From the cell containing the given text, extract its center point as [x, y] coordinate. 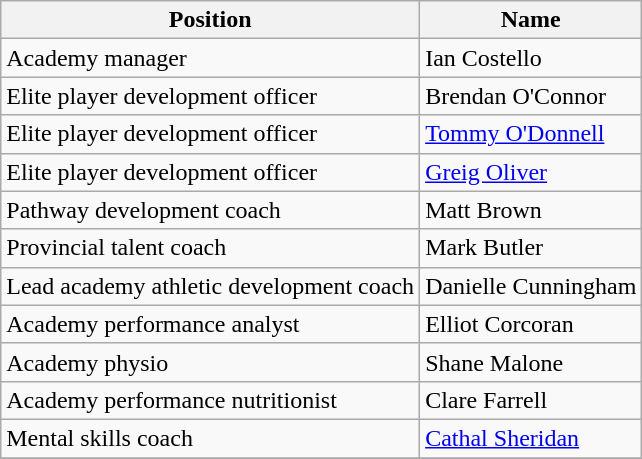
Academy physio [210, 362]
Matt Brown [531, 210]
Clare Farrell [531, 400]
Brendan O'Connor [531, 96]
Mental skills coach [210, 438]
Elliot Corcoran [531, 324]
Academy manager [210, 58]
Shane Malone [531, 362]
Ian Costello [531, 58]
Cathal Sheridan [531, 438]
Academy performance nutritionist [210, 400]
Position [210, 20]
Greig Oliver [531, 172]
Tommy O'Donnell [531, 134]
Pathway development coach [210, 210]
Lead academy athletic development coach [210, 286]
Academy performance analyst [210, 324]
Danielle Cunningham [531, 286]
Provincial talent coach [210, 248]
Name [531, 20]
Mark Butler [531, 248]
